Extract the (X, Y) coordinate from the center of the cell holding the provided text.  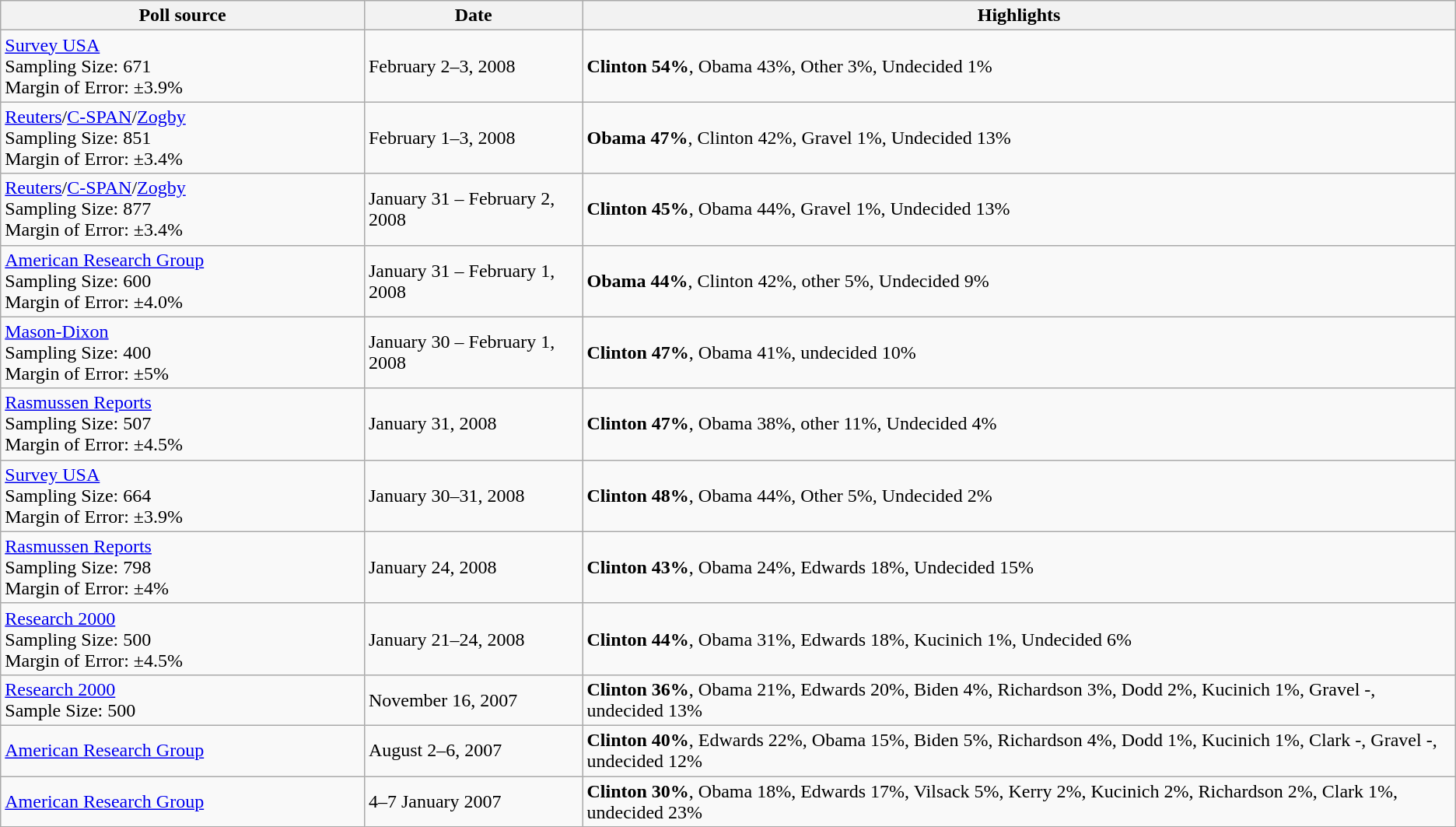
January 24, 2008 (473, 567)
Clinton 40%, Edwards 22%, Obama 15%, Biden 5%, Richardson 4%, Dodd 1%, Kucinich 1%, Clark -, Gravel -, undecided 12% (1019, 750)
January 30 – February 1, 2008 (473, 352)
Clinton 48%, Obama 44%, Other 5%, Undecided 2% (1019, 496)
February 1–3, 2008 (473, 138)
American Research GroupSampling Size: 600 Margin of Error: ±4.0% (183, 281)
Rasmussen ReportsSampling Size: 798 Margin of Error: ±4% (183, 567)
Research 2000Sampling Size: 500 Margin of Error: ±4.5% (183, 639)
February 2–3, 2008 (473, 66)
January 31 – February 2, 2008 (473, 209)
August 2–6, 2007 (473, 750)
4–7 January 2007 (473, 801)
Highlights (1019, 16)
Survey USASampling Size: 664 Margin of Error: ±3.9% (183, 496)
Survey USASampling Size: 671 Margin of Error: ±3.9% (183, 66)
Obama 44%, Clinton 42%, other 5%, Undecided 9% (1019, 281)
Research 2000Sample Size: 500 (183, 700)
Clinton 44%, Obama 31%, Edwards 18%, Kucinich 1%, Undecided 6% (1019, 639)
Date (473, 16)
Clinton 47%, Obama 38%, other 11%, Undecided 4% (1019, 424)
November 16, 2007 (473, 700)
January 21–24, 2008 (473, 639)
Reuters/C-SPAN/ZogbySampling Size: 877 Margin of Error: ±3.4% (183, 209)
January 31 – February 1, 2008 (473, 281)
Clinton 45%, Obama 44%, Gravel 1%, Undecided 13% (1019, 209)
Poll source (183, 16)
Clinton 30%, Obama 18%, Edwards 17%, Vilsack 5%, Kerry 2%, Kucinich 2%, Richardson 2%, Clark 1%, undecided 23% (1019, 801)
January 31, 2008 (473, 424)
Reuters/C-SPAN/ZogbySampling Size: 851 Margin of Error: ±3.4% (183, 138)
Mason-DixonSampling Size: 400 Margin of Error: ±5% (183, 352)
Rasmussen ReportsSampling Size: 507 Margin of Error: ±4.5% (183, 424)
Clinton 43%, Obama 24%, Edwards 18%, Undecided 15% (1019, 567)
Clinton 54%, Obama 43%, Other 3%, Undecided 1% (1019, 66)
Clinton 47%, Obama 41%, undecided 10% (1019, 352)
Obama 47%, Clinton 42%, Gravel 1%, Undecided 13% (1019, 138)
January 30–31, 2008 (473, 496)
Clinton 36%, Obama 21%, Edwards 20%, Biden 4%, Richardson 3%, Dodd 2%, Kucinich 1%, Gravel -, undecided 13% (1019, 700)
